Search for the cell housing the specified text and yield its (X, Y) center coordinate. 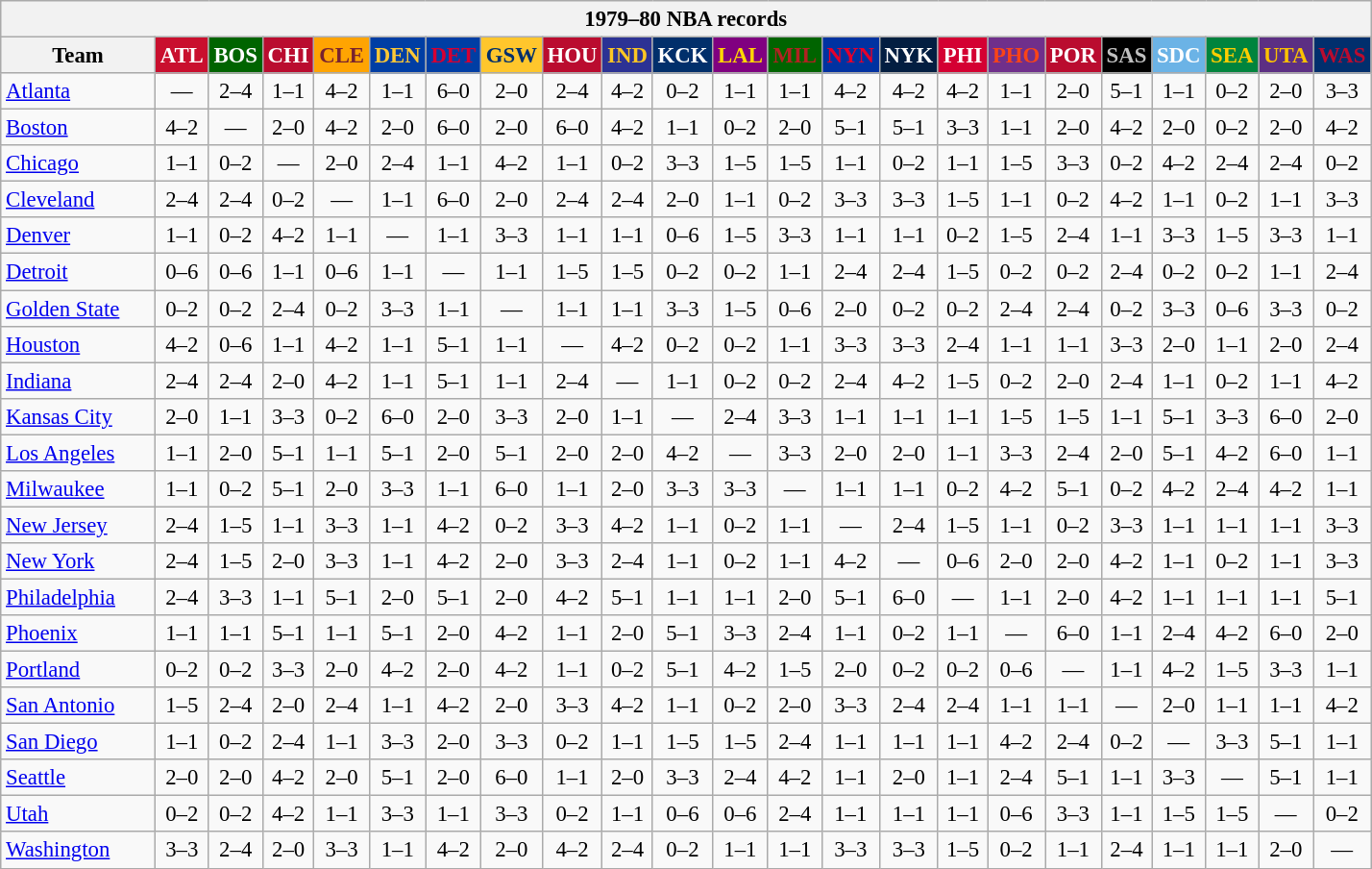
MIL (795, 56)
Philadelphia (79, 597)
Kansas City (79, 416)
HOU (573, 56)
Cleveland (79, 200)
Boston (79, 128)
DEN (398, 56)
Portland (79, 670)
New York (79, 561)
KCK (682, 56)
WAS (1342, 56)
Team (79, 56)
DET (453, 56)
UTA (1286, 56)
POR (1074, 56)
Utah (79, 814)
Los Angeles (79, 453)
1979–80 NBA records (686, 19)
NYN (850, 56)
Detroit (79, 272)
CHI (288, 56)
CLE (342, 56)
Washington (79, 851)
Atlanta (79, 91)
GSW (512, 56)
Houston (79, 344)
New Jersey (79, 525)
Golden State (79, 309)
BOS (235, 56)
ATL (182, 56)
LAL (740, 56)
San Diego (79, 742)
Seattle (79, 778)
SAS (1126, 56)
Denver (79, 236)
SEA (1232, 56)
PHI (963, 56)
IND (627, 56)
Milwaukee (79, 489)
Chicago (79, 163)
San Antonio (79, 706)
PHO (1017, 56)
SDC (1179, 56)
Indiana (79, 381)
NYK (909, 56)
Phoenix (79, 633)
